For the text-containing cell, return its midpoint in [x, y] coordinate format. 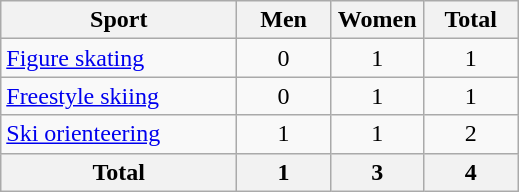
Ski orienteering [119, 134]
Men [284, 20]
Women [377, 20]
3 [377, 172]
Figure skating [119, 58]
2 [471, 134]
Sport [119, 20]
Freestyle skiing [119, 96]
4 [471, 172]
